Locate the cell with the specified text and output its (X, Y) center coordinate. 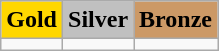
Gold (32, 20)
Bronze (176, 20)
Silver (98, 20)
